Return [x, y] of the center of cell containing provided text 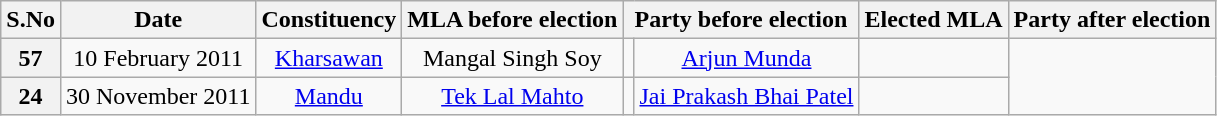
30 November 2011 [158, 96]
Tek Lal Mahto [512, 96]
S.No [31, 20]
Jai Prakash Bhai Patel [746, 96]
Kharsawan [329, 58]
10 February 2011 [158, 58]
Party before election [741, 20]
Arjun Munda [746, 58]
Constituency [329, 20]
57 [31, 58]
Mandu [329, 96]
Date [158, 20]
Elected MLA [934, 20]
24 [31, 96]
MLA before election [512, 20]
Mangal Singh Soy [512, 58]
Party after election [1112, 20]
